Capture the cell that displays the provided text and extract its [X, Y] central coordinate. 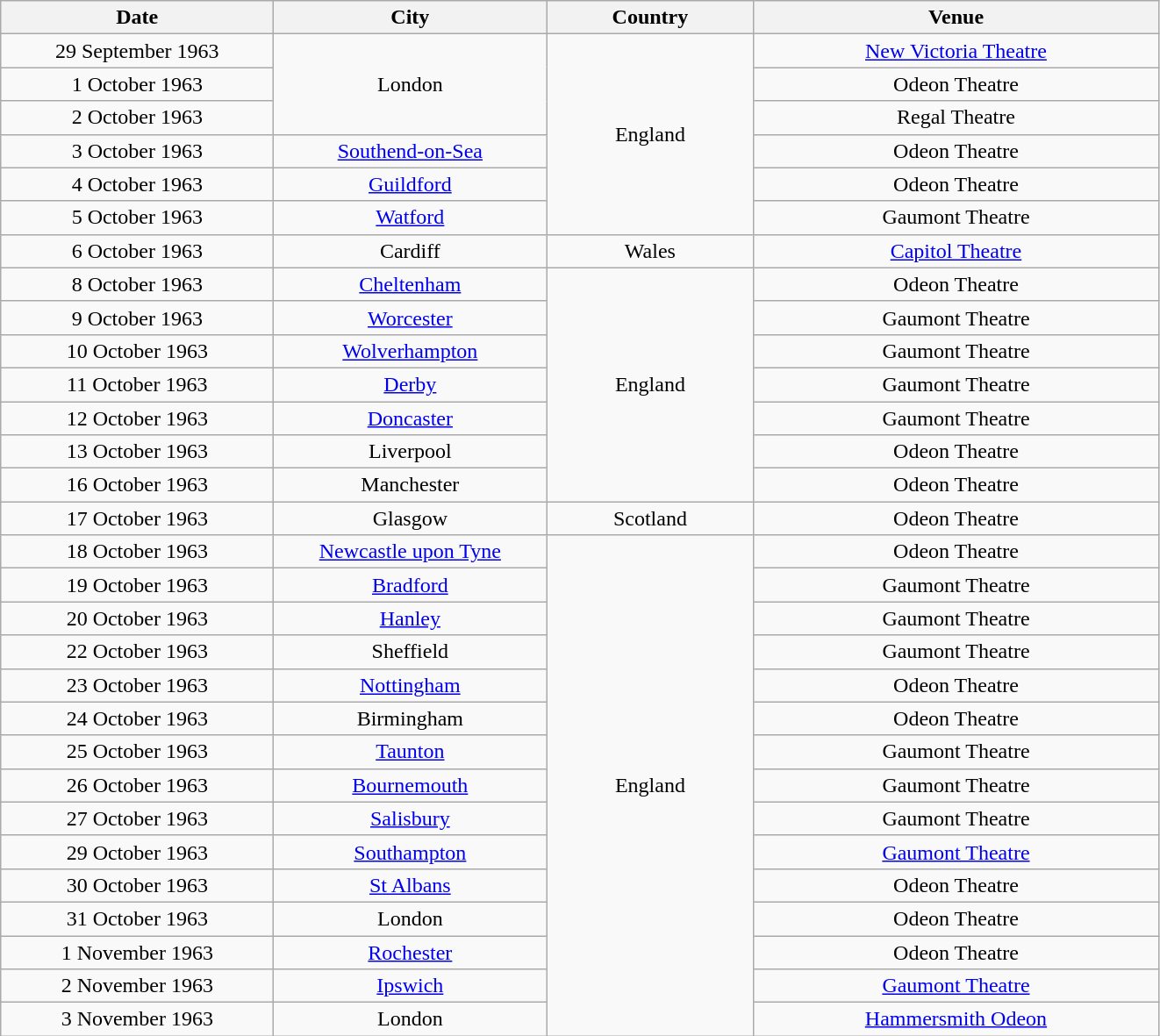
Southampton [411, 852]
Country [650, 18]
Guildford [411, 184]
Bournemouth [411, 785]
Newcastle upon Tyne [411, 552]
Worcester [411, 318]
10 October 1963 [137, 351]
Derby [411, 384]
Watford [411, 218]
Nottingham [411, 685]
17 October 1963 [137, 518]
Hammersmith Odeon [956, 1019]
Ipswich [411, 986]
Scotland [650, 518]
9 October 1963 [137, 318]
29 October 1963 [137, 852]
31 October 1963 [137, 918]
2 October 1963 [137, 118]
25 October 1963 [137, 752]
Manchester [411, 485]
3 October 1963 [137, 151]
Wolverhampton [411, 351]
13 October 1963 [137, 452]
5 October 1963 [137, 218]
4 October 1963 [137, 184]
Taunton [411, 752]
New Victoria Theatre [956, 51]
6 October 1963 [137, 251]
Wales [650, 251]
Capitol Theatre [956, 251]
29 September 1963 [137, 51]
Birmingham [411, 718]
26 October 1963 [137, 785]
Cardiff [411, 251]
12 October 1963 [137, 418]
22 October 1963 [137, 652]
Hanley [411, 618]
Rochester [411, 952]
Southend-on-Sea [411, 151]
1 November 1963 [137, 952]
City [411, 18]
2 November 1963 [137, 986]
3 November 1963 [137, 1019]
27 October 1963 [137, 818]
Sheffield [411, 652]
19 October 1963 [137, 585]
Salisbury [411, 818]
Cheltenham [411, 284]
20 October 1963 [137, 618]
St Albans [411, 885]
Venue [956, 18]
24 October 1963 [137, 718]
18 October 1963 [137, 552]
11 October 1963 [137, 384]
1 October 1963 [137, 84]
16 October 1963 [137, 485]
30 October 1963 [137, 885]
Liverpool [411, 452]
Regal Theatre [956, 118]
Glasgow [411, 518]
Bradford [411, 585]
Doncaster [411, 418]
8 October 1963 [137, 284]
Date [137, 18]
23 October 1963 [137, 685]
